Search for the cell housing the specified text and yield its (X, Y) center coordinate. 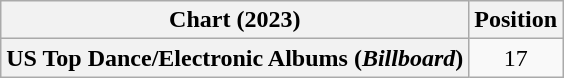
US Top Dance/Electronic Albums (Billboard) (235, 58)
17 (516, 58)
Chart (2023) (235, 20)
Position (516, 20)
